Detect which cell encompasses the target text, then output its (X, Y) center coordinate. 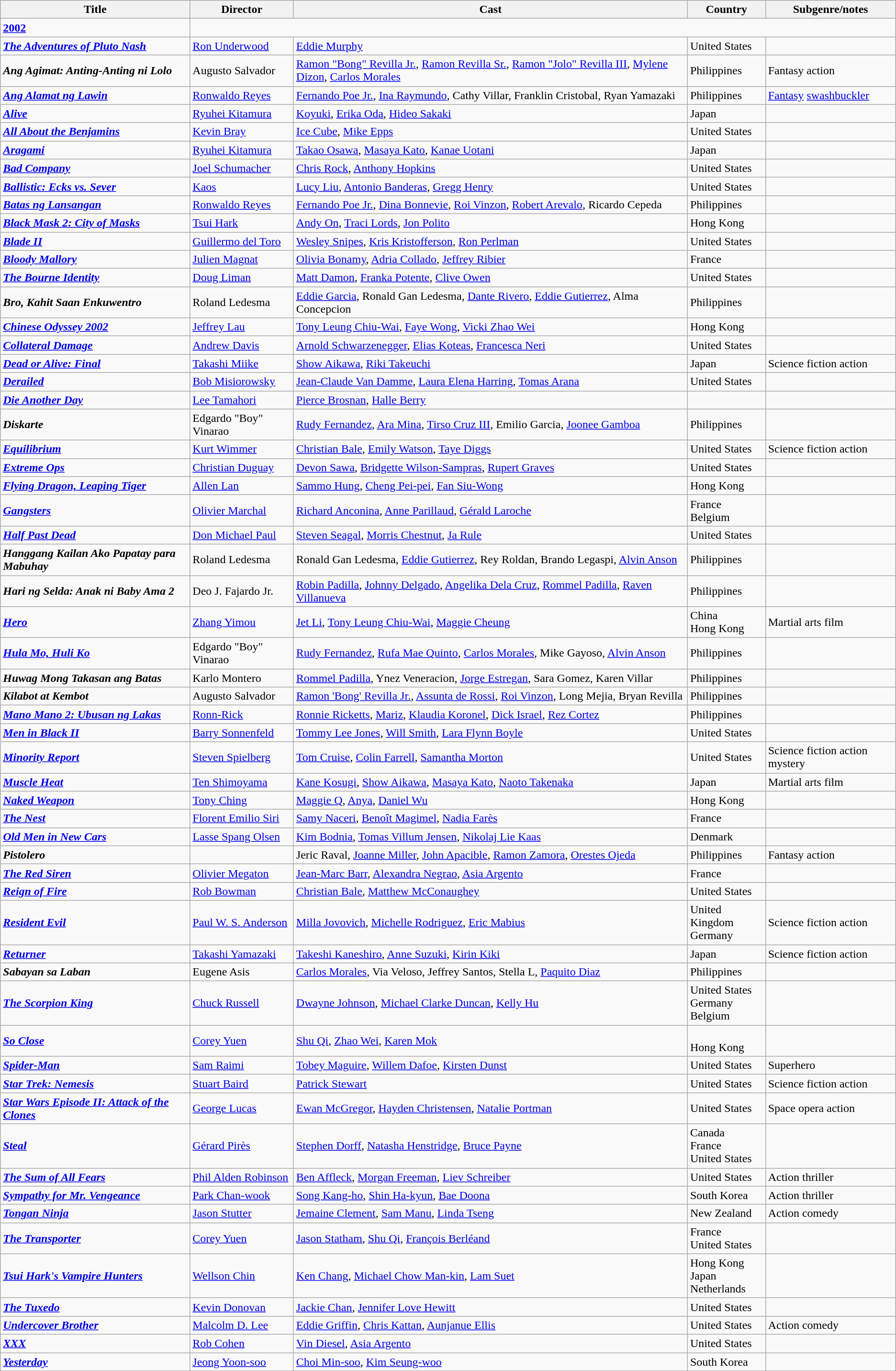
Ramon "Bong" Revilla Jr., Ramon Revilla Sr., Ramon "Jolo" Revilla III, Mylene Dizon, Carlos Morales (490, 71)
Half Past Dead (95, 535)
Sympathy for Mr. Vengeance (95, 1195)
Kevin Donovan (242, 1307)
The Scorpion King (95, 1003)
Ramon 'Bong' Revilla Jr., Assunta de Rossi, Roi Vinzon, Long Mejia, Bryan Revilla (490, 696)
Takeshi Kaneshiro, Anne Suzuki, Kirin Kiki (490, 953)
The Transporter (95, 1238)
Undercover Brother (95, 1325)
United KingdomGermany (727, 922)
Matt Damon, Franka Potente, Clive Owen (490, 278)
Fernando Poe Jr., Ina Raymundo, Cathy Villar, Franklin Cristobal, Ryan Yamazaki (490, 95)
Hanggang Kailan Ako Papatay para Mabuhay (95, 559)
FranceUnited States (727, 1238)
Eddie Garcia, Ronald Gan Ledesma, Dante Rivero, Eddie Gutierrez, Alma Concepcion (490, 303)
Ron Underwood (242, 46)
Takao Osawa, Masaya Kato, Kanae Uotani (490, 150)
Steven Spielberg (242, 758)
Tsui Hark (242, 223)
Koyuki, Erika Oda, Hideo Sakaki (490, 113)
Denmark (727, 837)
Extreme Ops (95, 467)
Steal (95, 1146)
Lasse Spang Olsen (242, 837)
The Bourne Identity (95, 278)
Ewan McGregor, Hayden Christensen, Natalie Portman (490, 1108)
Black Mask 2: City of Masks (95, 223)
Kilabot at Kembot (95, 696)
Stephen Dorff, Natasha Henstridge, Bruce Payne (490, 1146)
Tsui Hark's Vampire Hunters (95, 1276)
Olivier Megaton (242, 873)
Star Trek: Nemesis (95, 1084)
Jeong Yoon-soo (242, 1361)
Muscle Heat (95, 782)
Milla Jovovich, Michelle Rodriguez, Eric Mabius (490, 922)
Doug Liman (242, 278)
Sabayan sa Laban (95, 972)
Wellson Chin (242, 1276)
Country (727, 10)
Reign of Fire (95, 891)
Karlo Montero (242, 678)
Paul W. S. Anderson (242, 922)
Christian Bale, Emily Watson, Taye Diggs (490, 449)
Fernando Poe Jr., Dina Bonnevie, Roi Vinzon, Robert Arevalo, Ricardo Cepeda (490, 204)
Title (95, 10)
Tommy Lee Jones, Will Smith, Lara Flynn Boyle (490, 733)
Aragami (95, 150)
Robin Padilla, Johnny Delgado, Angelika Dela Cruz, Rommel Padilla, Raven Villanueva (490, 591)
Chuck Russell (242, 1003)
Takashi Yamazaki (242, 953)
Carlos Morales, Via Veloso, Jeffrey Santos, Stella L, Paquito Diaz (490, 972)
Naked Weapon (95, 800)
Deo J. Fajardo Jr. (242, 591)
Vin Diesel, Asia Argento (490, 1343)
So Close (95, 1041)
Hero (95, 623)
Olivier Marchal (242, 510)
All About the Benjamins (95, 132)
Olivia Bonamy, Adria Collado, Jeffrey Ribier (490, 260)
Bloody Mallory (95, 260)
Ballistic: Ecks vs. Sever (95, 186)
Kane Kosugi, Show Aikawa, Masaya Kato, Naoto Takenaka (490, 782)
Park Chan-wook (242, 1195)
Rob Bowman (242, 891)
Yesterday (95, 1361)
Hong KongJapanNetherlands (727, 1276)
Stuart Baird (242, 1084)
Pistolero (95, 855)
Jason Statham, Shu Qi, François Berléand (490, 1238)
Jemaine Clement, Sam Manu, Linda Tseng (490, 1213)
Science fiction action mystery (830, 758)
Sam Raimi (242, 1065)
Fantasy swashbuckler (830, 95)
Tony Leung Chiu-Wai, Faye Wong, Vicki Zhao Wei (490, 327)
ChinaHong Kong (727, 623)
Kaos (242, 186)
Returner (95, 953)
Eddie Griffin, Chris Kattan, Aunjanue Ellis (490, 1325)
Eddie Murphy (490, 46)
Arnold Schwarzenegger, Elias Koteas, Francesca Neri (490, 345)
The Tuxedo (95, 1307)
Rob Cohen (242, 1343)
Rudy Fernandez, Ara Mina, Tirso Cruz III, Emilio Garcia, Joonee Gamboa (490, 424)
Florent Emilio Siri (242, 818)
Wesley Snipes, Kris Kristofferson, Ron Perlman (490, 241)
Lee Tamahori (242, 400)
Christian Duguay (242, 467)
Choi Min-soo, Kim Seung-woo (490, 1361)
Ang Agimat: Anting-Anting ni Lolo (95, 71)
The Red Siren (95, 873)
Ben Affleck, Morgan Freeman, Liev Schreiber (490, 1177)
New Zealand (727, 1213)
Jeric Raval, Joanne Miller, John Apacible, Ramon Zamora, Orestes Ojeda (490, 855)
Bob Misiorowsky (242, 382)
FranceBelgium (727, 510)
Andy On, Traci Lords, Jon Polito (490, 223)
Don Michael Paul (242, 535)
Derailed (95, 382)
Pierce Brosnan, Halle Berry (490, 400)
Gangsters (95, 510)
The Nest (95, 818)
The Sum of All Fears (95, 1177)
Minority Report (95, 758)
Julien Magnat (242, 260)
Superhero (830, 1065)
Star Wars Episode II: Attack of the Clones (95, 1108)
Old Men in New Cars (95, 837)
Allen Lan (242, 486)
Equilibrium (95, 449)
Space opera action (830, 1108)
Christian Bale, Matthew McConaughey (490, 891)
Patrick Stewart (490, 1084)
XXX (95, 1343)
Ten Shimoyama (242, 782)
Bad Company (95, 168)
Die Another Day (95, 400)
Tony Ching (242, 800)
Collateral Damage (95, 345)
Rommel Padilla, Ynez Veneracion, Jorge Estregan, Sara Gomez, Karen Villar (490, 678)
Show Aikawa, Riki Takeuchi (490, 363)
Jean-Marc Barr, Alexandra Negrao, Asia Argento (490, 873)
Joel Schumacher (242, 168)
Kim Bodnia, Tomas Villum Jensen, Nikolaj Lie Kaas (490, 837)
Ronnie Ricketts, Mariz, Klaudia Koronel, Dick Israel, Rez Cortez (490, 714)
Jeffrey Lau (242, 327)
Hula Mo, Huli Ko (95, 653)
Resident Evil (95, 922)
United StatesGermanyBelgium (727, 1003)
CanadaFranceUnited States (727, 1146)
2002 (95, 28)
Jet Li, Tony Leung Chiu-Wai, Maggie Cheung (490, 623)
The Adventures of Pluto Nash (95, 46)
Phil Alden Robinson (242, 1177)
Lucy Liu, Antonio Banderas, Gregg Henry (490, 186)
Jean-Claude Van Damme, Laura Elena Harring, Tomas Arana (490, 382)
Ronn-Rick (242, 714)
Guillermo del Toro (242, 241)
Cast (490, 10)
Chinese Odyssey 2002 (95, 327)
Song Kang-ho, Shin Ha-kyun, Bae Doona (490, 1195)
Zhang Yimou (242, 623)
Sammo Hung, Cheng Pei-pei, Fan Siu-Wong (490, 486)
Batas ng Lansangan (95, 204)
George Lucas (242, 1108)
Takashi Miike (242, 363)
Tongan Ninja (95, 1213)
Tobey Maguire, Willem Dafoe, Kirsten Dunst (490, 1065)
Ronald Gan Ledesma, Eddie Gutierrez, Rey Roldan, Brando Legaspi, Alvin Anson (490, 559)
Malcolm D. Lee (242, 1325)
Flying Dragon, Leaping Tiger (95, 486)
Eugene Asis (242, 972)
Barry Sonnenfeld (242, 733)
Mano Mano 2: Ubusan ng Lakas (95, 714)
Blade II (95, 241)
Chris Rock, Anthony Hopkins (490, 168)
Rudy Fernandez, Rufa Mae Quinto, Carlos Morales, Mike Gayoso, Alvin Anson (490, 653)
Richard Anconina, Anne Parillaud, Gérald Laroche (490, 510)
Spider-Man (95, 1065)
Steven Seagal, Morris Chestnut, Ja Rule (490, 535)
Jason Stutter (242, 1213)
Devon Sawa, Bridgette Wilson-Sampras, Rupert Graves (490, 467)
Hari ng Selda: Anak ni Baby Ama 2 (95, 591)
Jackie Chan, Jennifer Love Hewitt (490, 1307)
Ken Chang, Michael Chow Man-kin, Lam Suet (490, 1276)
Shu Qi, Zhao Wei, Karen Mok (490, 1041)
Huwag Mong Takasan ang Batas (95, 678)
Tom Cruise, Colin Farrell, Samantha Morton (490, 758)
Dwayne Johnson, Michael Clarke Duncan, Kelly Hu (490, 1003)
Dead or Alive: Final (95, 363)
Men in Black II (95, 733)
Alive (95, 113)
Ang Alamat ng Lawin (95, 95)
Subgenre/notes (830, 10)
Gérard Pirès (242, 1146)
Kurt Wimmer (242, 449)
Bro, Kahit Saan Enkuwentro (95, 303)
Maggie Q, Anya, Daniel Wu (490, 800)
Ice Cube, Mike Epps (490, 132)
Diskarte (95, 424)
Kevin Bray (242, 132)
Samy Naceri, Benoît Magimel, Nadia Farès (490, 818)
Director (242, 10)
Andrew Davis (242, 345)
